Provide the [x, y] coordinate of the cell's center where the given text is located.  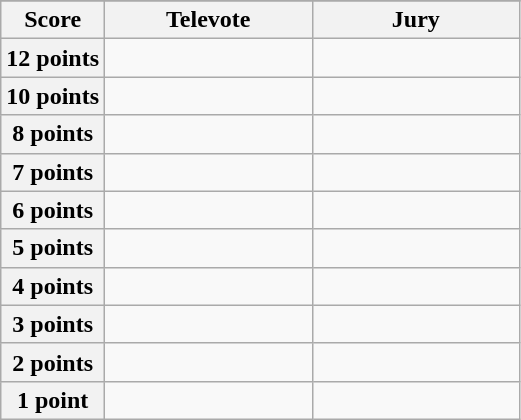
Score [53, 20]
8 points [53, 134]
1 point [53, 400]
12 points [53, 58]
4 points [53, 286]
2 points [53, 362]
10 points [53, 96]
3 points [53, 324]
Jury [416, 20]
5 points [53, 248]
7 points [53, 172]
6 points [53, 210]
Televote [209, 20]
